Return [x, y] of the center of cell containing provided text 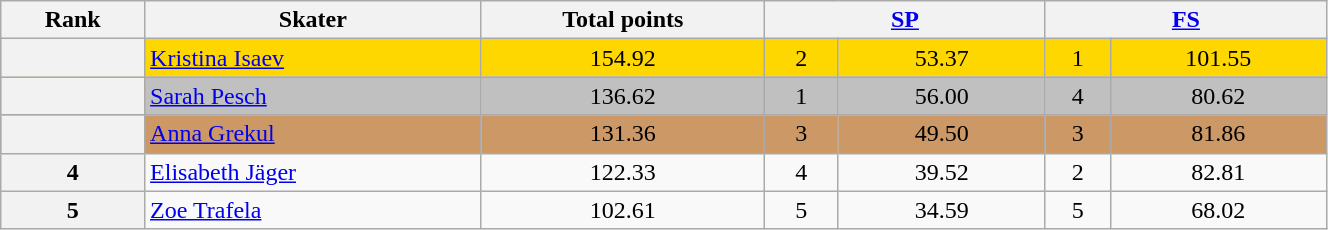
101.55 [1218, 58]
49.50 [942, 134]
122.33 [622, 172]
Elisabeth Jäger [314, 172]
80.62 [1218, 96]
Kristina Isaev [314, 58]
154.92 [622, 58]
53.37 [942, 58]
Sarah Pesch [314, 96]
82.81 [1218, 172]
34.59 [942, 210]
68.02 [1218, 210]
131.36 [622, 134]
Anna Grekul [314, 134]
102.61 [622, 210]
39.52 [942, 172]
Total points [622, 20]
FS [1186, 20]
SP [906, 20]
136.62 [622, 96]
81.86 [1218, 134]
56.00 [942, 96]
Zoe Trafela [314, 210]
Skater [314, 20]
Rank [73, 20]
